Find where the given text appears and provide that cell's center as [X, Y] coordinate. 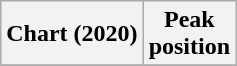
Peakposition [189, 34]
Chart (2020) [72, 34]
